Locate the cell with the specified text and output its [X, Y] center coordinate. 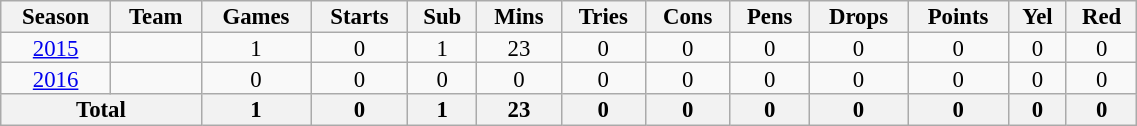
Total [101, 110]
Team [156, 16]
Red [1101, 16]
Games [256, 16]
Drops [858, 16]
2016 [56, 78]
Tries [603, 16]
Season [56, 16]
Cons [688, 16]
Yel [1037, 16]
Points [958, 16]
Pens [770, 16]
Mins [520, 16]
Sub [442, 16]
Starts [360, 16]
2015 [56, 48]
